Search for the cell housing the specified text and yield its [x, y] center coordinate. 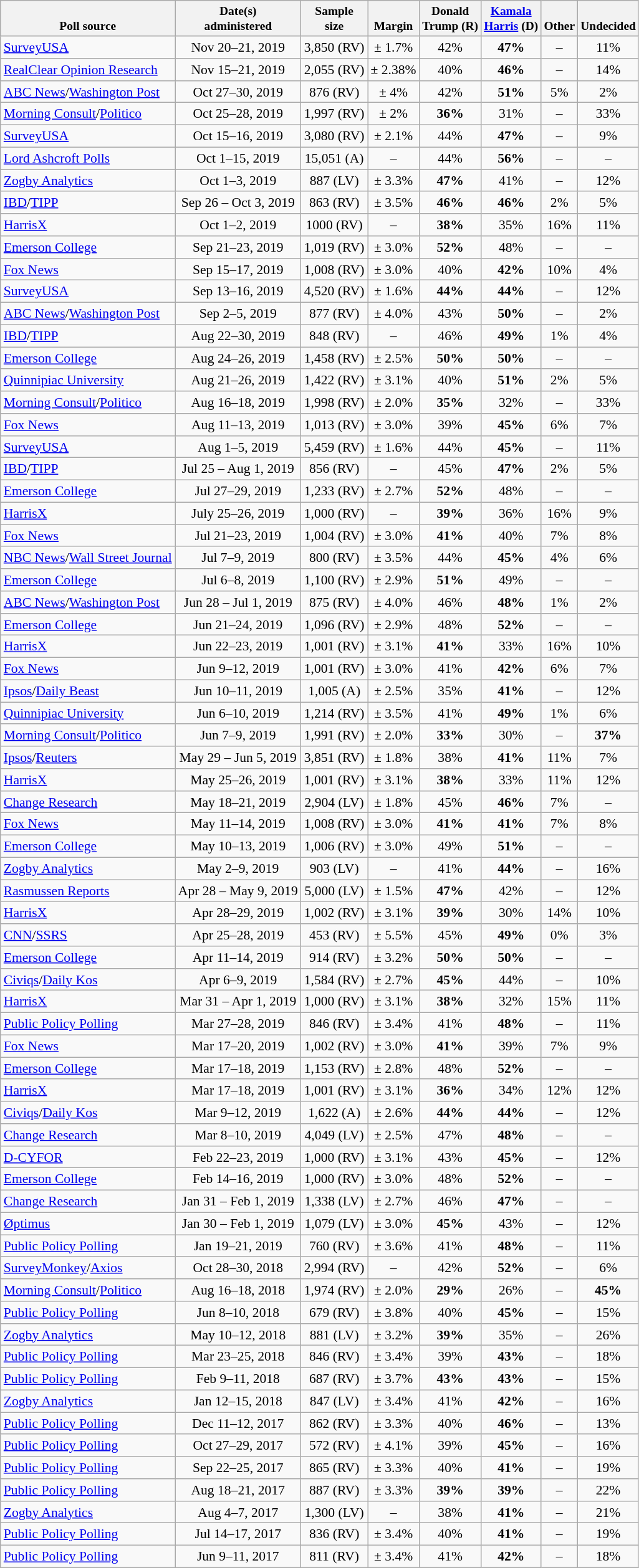
± 1.5% [394, 891]
1,153 (RV) [334, 1068]
1,300 (LV) [334, 1513]
Aug 21–26, 2019 [238, 381]
D-CYFOR [88, 1157]
875 (RV) [334, 602]
July 25–26, 2019 [238, 513]
3,850 (RV) [334, 47]
May 18–21, 2019 [238, 802]
Apr 25–28, 2019 [238, 935]
Oct 27–29, 2017 [238, 1446]
Sep 21–23, 2019 [238, 247]
5,459 (RV) [334, 447]
± 3.6% [394, 1246]
1000 (RV) [334, 225]
Date(s)administered [238, 19]
Oct 27–30, 2019 [238, 92]
Jul 14–17, 2017 [238, 1534]
3% [608, 935]
1,458 (RV) [334, 358]
May 25–26, 2019 [238, 780]
Aug 24–26, 2019 [238, 358]
NBC News/Wall Street Journal [88, 558]
RealClear Opinion Research [88, 70]
Oct 15–16, 2019 [238, 136]
Aug 22–30, 2019 [238, 336]
31% [511, 114]
1,100 (RV) [334, 580]
453 (RV) [334, 935]
881 (LV) [334, 1335]
Jun 22–23, 2019 [238, 647]
1,013 (RV) [334, 425]
1,004 (RV) [334, 536]
Aug 18–21, 2017 [238, 1490]
572 (RV) [334, 1446]
Margin [394, 19]
1,005 (A) [334, 691]
4,049 (LV) [334, 1135]
1,079 (LV) [334, 1224]
± 2.8% [394, 1068]
1,991 (RV) [334, 736]
Oct 28–30, 2018 [238, 1268]
Jul 25 – Aug 1, 2019 [238, 469]
Undecided [608, 19]
Jan 12–15, 2018 [238, 1402]
37% [608, 736]
15,051 (A) [334, 158]
687 (RV) [334, 1379]
Aug 16–18, 2019 [238, 402]
Øptimus [88, 1224]
Jun 28 – Jul 1, 2019 [238, 602]
Jan 31 – Feb 1, 2019 [238, 1202]
29% [450, 1290]
811 (RV) [334, 1557]
Rasmussen Reports [88, 891]
SurveyMonkey/Axios [88, 1268]
± 4% [394, 92]
13% [608, 1423]
1,998 (RV) [334, 402]
Mar 27–28, 2019 [238, 1024]
Mar 23–25, 2018 [238, 1357]
56% [511, 158]
Mar 8–10, 2019 [238, 1135]
679 (RV) [334, 1313]
Jul 7–9, 2019 [238, 558]
760 (RV) [334, 1246]
848 (RV) [334, 336]
Feb 14–16, 2019 [238, 1179]
± 2.1% [394, 136]
Nov 15–21, 2019 [238, 70]
1,096 (RV) [334, 625]
Jun 6–10, 2019 [238, 713]
2,994 (RV) [334, 1268]
± 2.6% [394, 1113]
CNN/SSRS [88, 935]
Jun 9–12, 2019 [238, 669]
Mar 9–12, 2019 [238, 1113]
22% [608, 1490]
1,422 (RV) [334, 381]
Oct 1–2, 2019 [238, 225]
1,584 (RV) [334, 980]
Sep 15–17, 2019 [238, 270]
Jul 27–29, 2019 [238, 492]
2,904 (LV) [334, 802]
Feb 9–11, 2018 [238, 1379]
± 2.38% [394, 70]
862 (RV) [334, 1423]
877 (RV) [334, 314]
903 (LV) [334, 868]
Oct 1–3, 2019 [238, 181]
Ipsos/Reuters [88, 758]
Jun 9–11, 2017 [238, 1557]
914 (RV) [334, 957]
KamalaHarris (D) [511, 19]
± 4.1% [394, 1446]
Feb 22–23, 2019 [238, 1157]
DonaldTrump (R) [450, 19]
865 (RV) [334, 1468]
Aug 4–7, 2017 [238, 1513]
Poll source [88, 19]
May 10–13, 2019 [238, 847]
Aug 1–5, 2019 [238, 447]
± 3.7% [394, 1379]
Oct 25–28, 2019 [238, 114]
847 (LV) [334, 1402]
1,338 (LV) [334, 1202]
Jun 21–24, 2019 [238, 625]
21% [608, 1513]
3,851 (RV) [334, 758]
Jan 30 – Feb 1, 2019 [238, 1224]
0% [560, 935]
May 10–12, 2018 [238, 1335]
Lord Ashcroft Polls [88, 158]
2,055 (RV) [334, 70]
May 11–14, 2019 [238, 824]
± 2% [394, 114]
Samplesize [334, 19]
1,214 (RV) [334, 713]
1,019 (RV) [334, 247]
Sep 2–5, 2019 [238, 314]
Apr 28 – May 9, 2019 [238, 891]
800 (RV) [334, 558]
836 (RV) [334, 1534]
4,520 (RV) [334, 292]
Dec 11–12, 2017 [238, 1423]
Jun 8–10, 2018 [238, 1313]
Jan 19–21, 2019 [238, 1246]
Sep 13–16, 2019 [238, 292]
Oct 1–15, 2019 [238, 158]
± 1.7% [394, 47]
± 3.8% [394, 1313]
863 (RV) [334, 203]
3,080 (RV) [334, 136]
887 (LV) [334, 181]
Mar 17–20, 2019 [238, 1047]
Mar 31 – Apr 1, 2019 [238, 1002]
± 5.5% [394, 935]
876 (RV) [334, 92]
34% [511, 1091]
1,622 (A) [334, 1113]
Aug 16–18, 2018 [238, 1290]
856 (RV) [334, 469]
Nov 20–21, 2019 [238, 47]
Apr 6–9, 2019 [238, 980]
1,233 (RV) [334, 492]
Aug 11–13, 2019 [238, 425]
1,997 (RV) [334, 114]
Jul 21–23, 2019 [238, 536]
Jun 10–11, 2019 [238, 691]
Sep 26 – Oct 3, 2019 [238, 203]
Jun 7–9, 2019 [238, 736]
887 (RV) [334, 1490]
Apr 28–29, 2019 [238, 913]
5,000 (LV) [334, 891]
1,974 (RV) [334, 1290]
May 29 – Jun 5, 2019 [238, 758]
Jul 6–8, 2019 [238, 580]
Ipsos/Daily Beast [88, 691]
May 2–9, 2019 [238, 868]
Apr 11–14, 2019 [238, 957]
1,006 (RV) [334, 847]
Sep 22–25, 2017 [238, 1468]
Other [560, 19]
